Find where the given text appears and provide that cell's center as [x, y] coordinate. 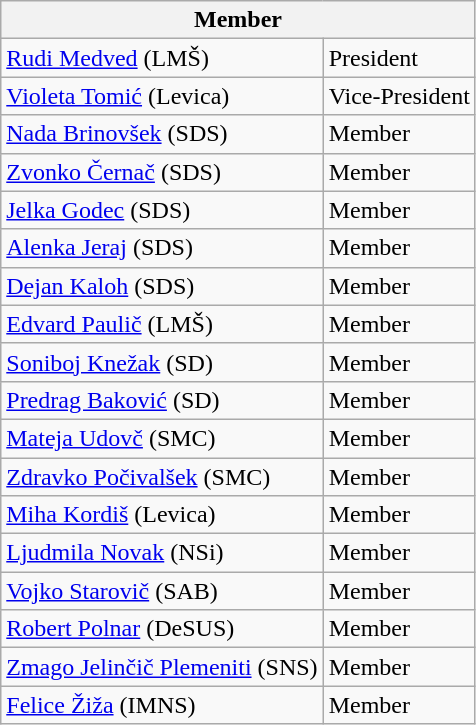
Ljudmila Novak (NSi) [162, 553]
Miha Kordiš (Levica) [162, 515]
Vice-President [399, 96]
Rudi Medved (LMŠ) [162, 58]
Robert Polnar (DeSUS) [162, 629]
Edvard Paulič (LMŠ) [162, 324]
Zvonko Černač (SDS) [162, 172]
Nada Brinovšek (SDS) [162, 134]
Zmago Jelinčič Plemeniti (SNS) [162, 667]
Mateja Udovč (SMC) [162, 438]
President [399, 58]
Felice Žiža (IMNS) [162, 705]
Soniboj Knežak (SD) [162, 362]
Dejan Kaloh (SDS) [162, 286]
Vojko Starovič (SAB) [162, 591]
Violeta Tomić (Levica) [162, 96]
Jelka Godec (SDS) [162, 210]
Alenka Jeraj (SDS) [162, 248]
Predrag Baković (SD) [162, 400]
Zdravko Počivalšek (SMC) [162, 477]
